Capture the cell that displays the provided text and extract its (X, Y) central coordinate. 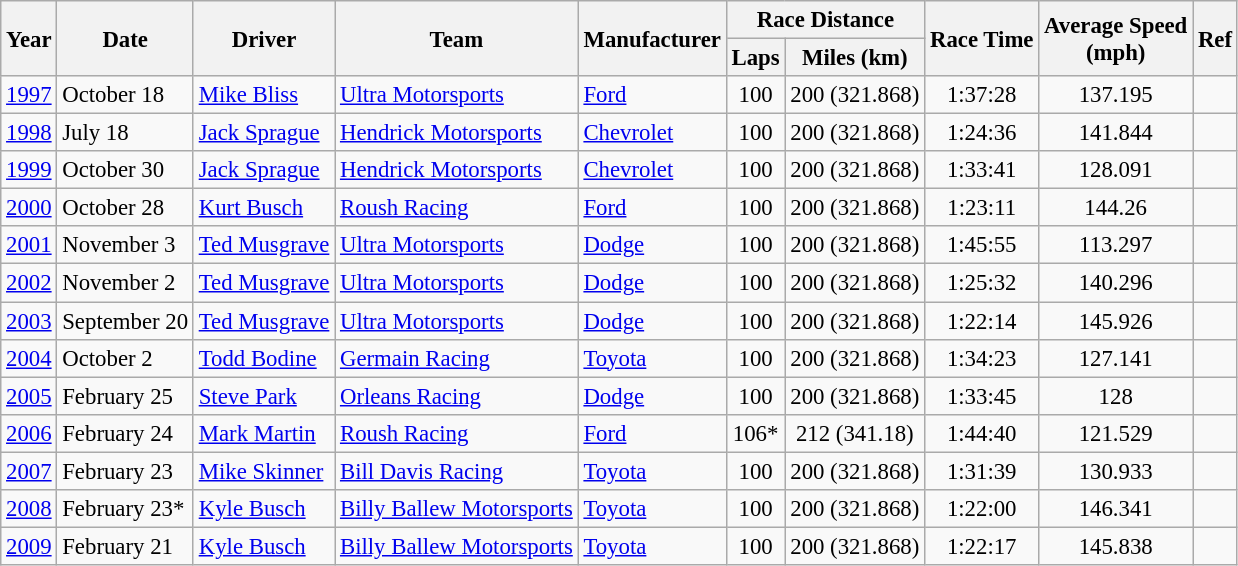
121.529 (1116, 433)
February 25 (125, 396)
130.933 (1116, 471)
1:25:32 (982, 283)
1998 (29, 133)
1:23:11 (982, 208)
October 30 (125, 170)
Manufacturer (652, 38)
2008 (29, 509)
Miles (km) (855, 58)
October 28 (125, 208)
145.838 (1116, 546)
Orleans Racing (456, 396)
127.141 (1116, 358)
1:22:17 (982, 546)
October 18 (125, 95)
October 2 (125, 358)
Kurt Busch (264, 208)
February 23* (125, 509)
137.195 (1116, 95)
2003 (29, 321)
146.341 (1116, 509)
128 (1116, 396)
1999 (29, 170)
Laps (756, 58)
2007 (29, 471)
128.091 (1116, 170)
140.296 (1116, 283)
144.26 (1116, 208)
Team (456, 38)
Race Time (982, 38)
Driver (264, 38)
September 20 (125, 321)
2001 (29, 245)
2002 (29, 283)
1:44:40 (982, 433)
Todd Bodine (264, 358)
1:22:00 (982, 509)
2009 (29, 546)
Germain Racing (456, 358)
Year (29, 38)
Mike Skinner (264, 471)
1:33:41 (982, 170)
1997 (29, 95)
141.844 (1116, 133)
1:22:14 (982, 321)
113.297 (1116, 245)
February 24 (125, 433)
106* (756, 433)
145.926 (1116, 321)
February 23 (125, 471)
Ref (1216, 38)
2005 (29, 396)
2006 (29, 433)
November 2 (125, 283)
1:24:36 (982, 133)
Mike Bliss (264, 95)
2000 (29, 208)
Date (125, 38)
Mark Martin (264, 433)
1:31:39 (982, 471)
Race Distance (825, 20)
1:37:28 (982, 95)
212 (341.18) (855, 433)
Steve Park (264, 396)
Average Speed(mph) (1116, 38)
2004 (29, 358)
1:33:45 (982, 396)
July 18 (125, 133)
1:45:55 (982, 245)
November 3 (125, 245)
1:34:23 (982, 358)
Bill Davis Racing (456, 471)
February 21 (125, 546)
